From the cell containing the given text, extract its center point as (X, Y) coordinate. 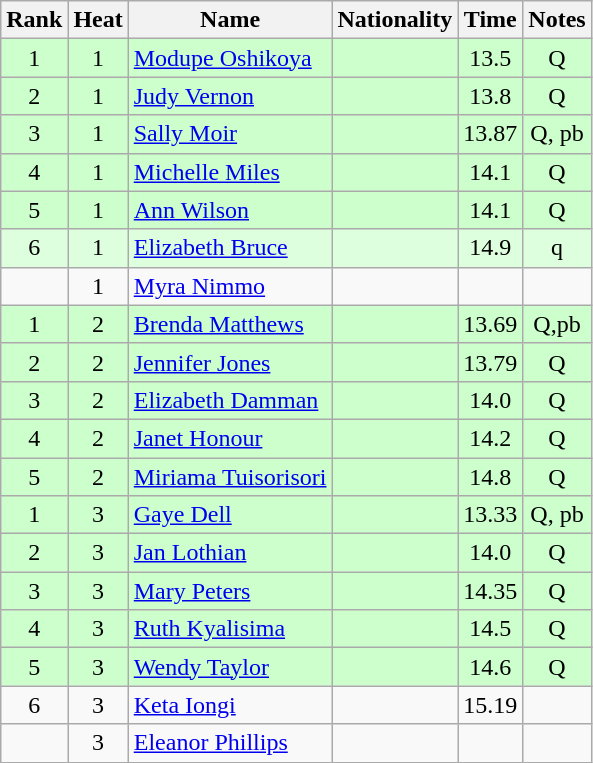
Sally Moir (230, 134)
13.69 (490, 324)
Q,pb (557, 324)
Heat (98, 20)
14.35 (490, 591)
13.5 (490, 58)
Mary Peters (230, 591)
Janet Honour (230, 438)
q (557, 248)
Notes (557, 20)
Wendy Taylor (230, 667)
Nationality (395, 20)
Elizabeth Bruce (230, 248)
13.33 (490, 515)
Jennifer Jones (230, 362)
15.19 (490, 705)
Name (230, 20)
Gaye Dell (230, 515)
Time (490, 20)
14.6 (490, 667)
14.9 (490, 248)
Jan Lothian (230, 553)
Elizabeth Damman (230, 400)
14.2 (490, 438)
13.87 (490, 134)
Judy Vernon (230, 96)
Miriama Tuisorisori (230, 477)
13.79 (490, 362)
Myra Nimmo (230, 286)
14.8 (490, 477)
Modupe Oshikoya (230, 58)
Michelle Miles (230, 172)
Ruth Kyalisima (230, 629)
13.8 (490, 96)
Rank (34, 20)
Brenda Matthews (230, 324)
Keta Iongi (230, 705)
Ann Wilson (230, 210)
14.5 (490, 629)
Eleanor Phillips (230, 743)
